Extract the (x, y) coordinate from the center of the cell holding the provided text.  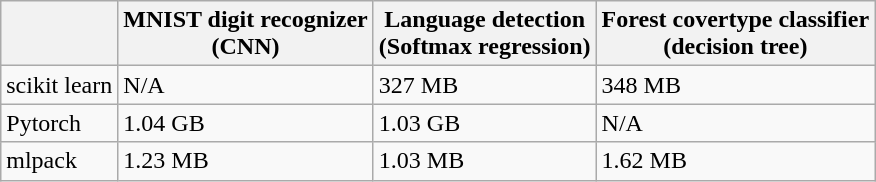
1.23 MB (246, 161)
scikit learn (60, 85)
327 MB (484, 85)
Pytorch (60, 123)
Language detection(Softmax regression) (484, 34)
1.03 GB (484, 123)
348 MB (736, 85)
mlpack (60, 161)
MNIST digit recognizer(CNN) (246, 34)
1.62 MB (736, 161)
1.04 GB (246, 123)
Forest covertype classifier(decision tree) (736, 34)
1.03 MB (484, 161)
